Search for the cell housing the specified text and yield its (X, Y) center coordinate. 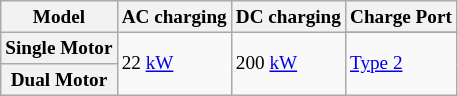
DC charging (288, 17)
Charge Port (400, 17)
Single Motor (59, 48)
Model (59, 17)
200 kW (288, 64)
AC charging (174, 17)
22 kW (174, 64)
Dual Motor (59, 80)
Type 2 (400, 64)
